Search for the cell housing the specified text and yield its (X, Y) center coordinate. 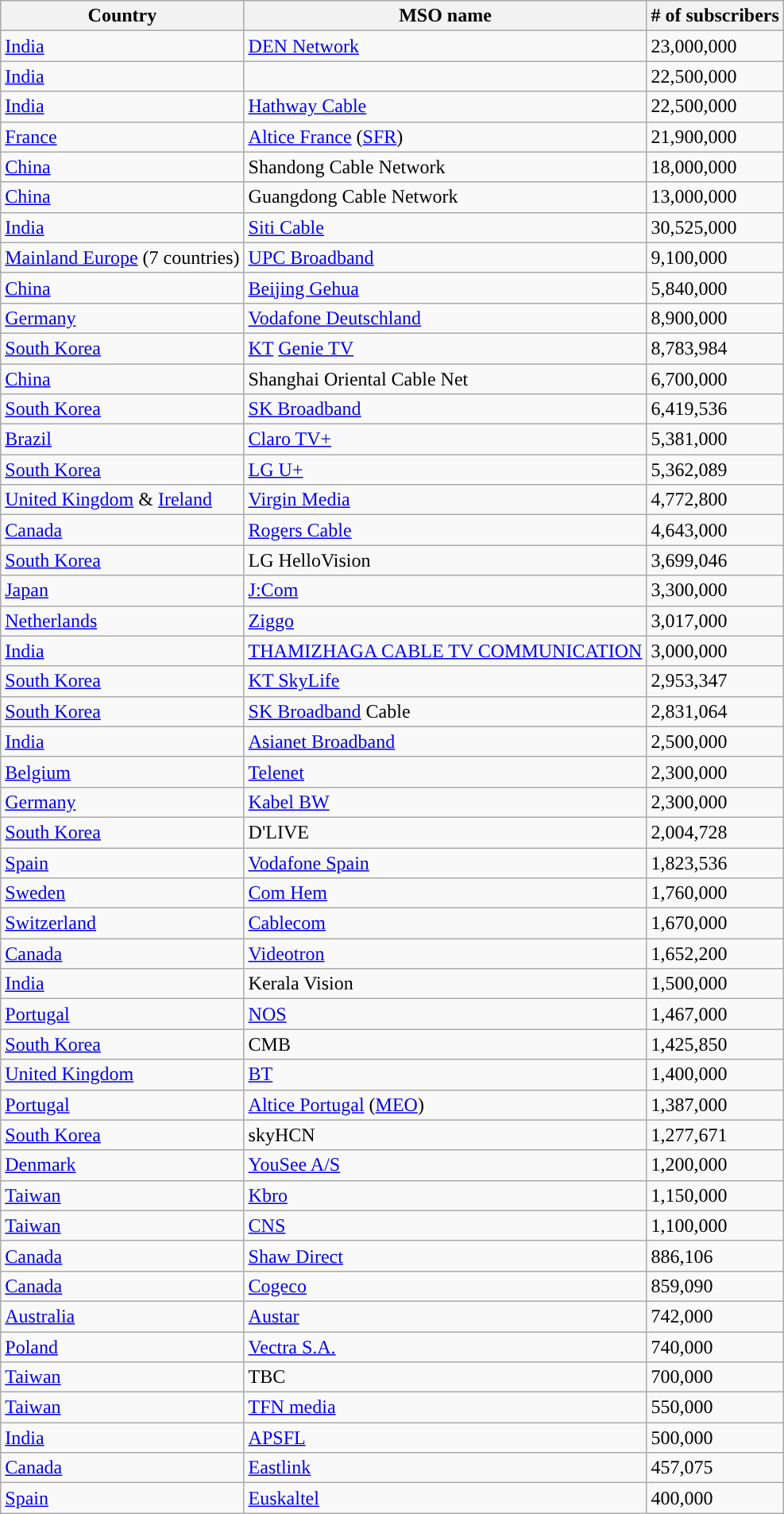
Euskaltel (445, 1498)
Guangdong Cable Network (445, 197)
1,500,000 (715, 984)
Altice Portugal (MEO) (445, 1105)
1,760,000 (715, 893)
1,670,000 (715, 924)
1,150,000 (715, 1195)
LG U+ (445, 470)
France (122, 137)
3,000,000 (715, 651)
1,425,850 (715, 1044)
8,900,000 (715, 318)
Brazil (122, 439)
UPC Broadband (445, 257)
Poland (122, 1347)
SK Broadband (445, 409)
5,840,000 (715, 288)
Denmark (122, 1165)
APSFL (445, 1438)
CMB (445, 1044)
Videotron (445, 954)
Kerala Vision (445, 984)
Ziggo (445, 621)
LG HelloVision (445, 560)
Rogers Cable (445, 530)
500,000 (715, 1438)
United Kingdom (122, 1075)
Hathway Cable (445, 106)
1,400,000 (715, 1075)
Cablecom (445, 924)
21,900,000 (715, 137)
Austar (445, 1316)
BT (445, 1075)
5,381,000 (715, 439)
Vodafone Deutschland (445, 318)
Altice France (SFR) (445, 137)
Virgin Media (445, 500)
1,467,000 (715, 1014)
Claro TV+ (445, 439)
Mainland Europe (7 countries) (122, 257)
KT SkyLife (445, 681)
886,106 (715, 1256)
8,783,984 (715, 348)
DEN Network (445, 46)
3,300,000 (715, 590)
Cogeco (445, 1286)
J:Com (445, 590)
NOS (445, 1014)
TFN media (445, 1408)
Sweden (122, 893)
Switzerland (122, 924)
Belgium (122, 772)
TBC (445, 1377)
18,000,000 (715, 167)
550,000 (715, 1408)
SK Broadband Cable (445, 711)
9,100,000 (715, 257)
THAMIZHAGA CABLE TV COMMUNICATION (445, 651)
# of subscribers (715, 16)
5,362,089 (715, 470)
United Kingdom & Ireland (122, 500)
740,000 (715, 1347)
Eastlink (445, 1468)
1,823,536 (715, 862)
Shaw Direct (445, 1256)
6,419,536 (715, 409)
D'LIVE (445, 832)
YouSee A/S (445, 1165)
Com Hem (445, 893)
1,100,000 (715, 1226)
CNS (445, 1226)
4,772,800 (715, 500)
859,090 (715, 1286)
6,700,000 (715, 379)
Asianet Broadband (445, 742)
Vodafone Spain (445, 862)
2,004,728 (715, 832)
700,000 (715, 1377)
Shanghai Oriental Cable Net (445, 379)
Telenet (445, 772)
Country (122, 16)
4,643,000 (715, 530)
2,953,347 (715, 681)
1,652,200 (715, 954)
Kbro (445, 1195)
13,000,000 (715, 197)
3,699,046 (715, 560)
KT Genie TV (445, 348)
Japan (122, 590)
Australia (122, 1316)
1,277,671 (715, 1135)
2,500,000 (715, 742)
2,831,064 (715, 711)
30,525,000 (715, 227)
Siti Cable (445, 227)
1,200,000 (715, 1165)
Vectra S.A. (445, 1347)
Beijing Gehua (445, 288)
skyHCN (445, 1135)
3,017,000 (715, 621)
MSO name (445, 16)
742,000 (715, 1316)
Shandong Cable Network (445, 167)
1,387,000 (715, 1105)
23,000,000 (715, 46)
400,000 (715, 1498)
Netherlands (122, 621)
Kabel BW (445, 802)
457,075 (715, 1468)
